Return the (X, Y) coordinate for the center point of the cell that contains the specified text.  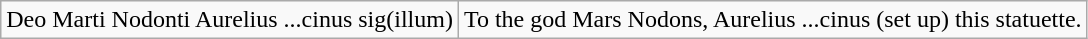
To the god Mars Nodons, Aurelius ...cinus (set up) this statuette. (772, 20)
Deo Marti Nodonti Aurelius ...cinus sig(illum) (230, 20)
